Determine the (x, y) coordinate at the center of the cell enclosing the given text.  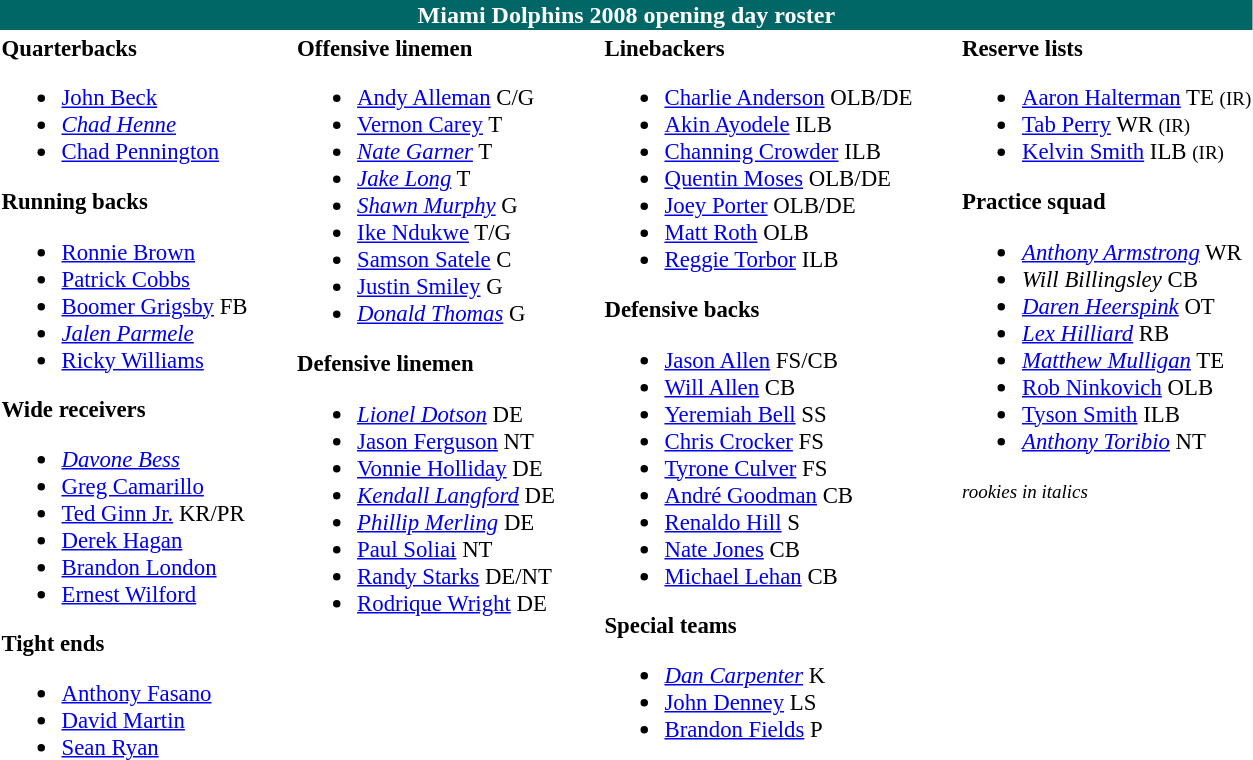
Miami Dolphins 2008 opening day roster (626, 15)
